Find where the given text appears and provide that cell's center as (x, y) coordinate. 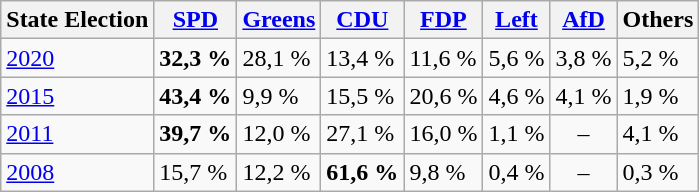
11,6 % (444, 58)
AfD (584, 20)
FDP (444, 20)
1,9 % (658, 96)
5,6 % (516, 58)
5,2 % (658, 58)
1,1 % (516, 134)
20,6 % (444, 96)
2015 (78, 96)
27,1 % (362, 134)
28,1 % (279, 58)
0,3 % (658, 172)
61,6 % (362, 172)
12,2 % (279, 172)
SPD (196, 20)
9,8 % (444, 172)
32,3 % (196, 58)
2008 (78, 172)
15,5 % (362, 96)
CDU (362, 20)
13,4 % (362, 58)
0,4 % (516, 172)
State Election (78, 20)
Others (658, 20)
Left (516, 20)
9,9 % (279, 96)
4,6 % (516, 96)
3,8 % (584, 58)
16,0 % (444, 134)
12,0 % (279, 134)
39,7 % (196, 134)
2020 (78, 58)
43,4 % (196, 96)
Greens (279, 20)
2011 (78, 134)
15,7 % (196, 172)
